Provide the (x, y) coordinate of the cell's center where the given text is located.  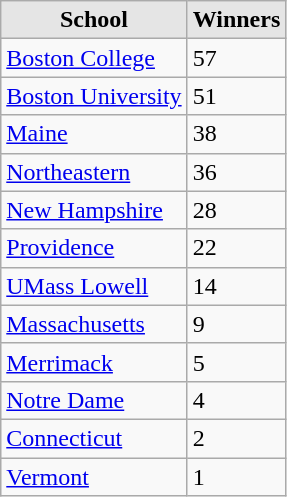
Maine (94, 134)
2 (236, 438)
Massachusetts (94, 324)
28 (236, 210)
Vermont (94, 477)
UMass Lowell (94, 286)
9 (236, 324)
School (94, 20)
Winners (236, 20)
Merrimack (94, 362)
Connecticut (94, 438)
38 (236, 134)
Boston University (94, 96)
57 (236, 58)
Notre Dame (94, 400)
Northeastern (94, 172)
Providence (94, 248)
5 (236, 362)
4 (236, 400)
New Hampshire (94, 210)
14 (236, 286)
51 (236, 96)
36 (236, 172)
1 (236, 477)
Boston College (94, 58)
22 (236, 248)
